Output the [x, y] coordinate of the center of the cell containing the given text.  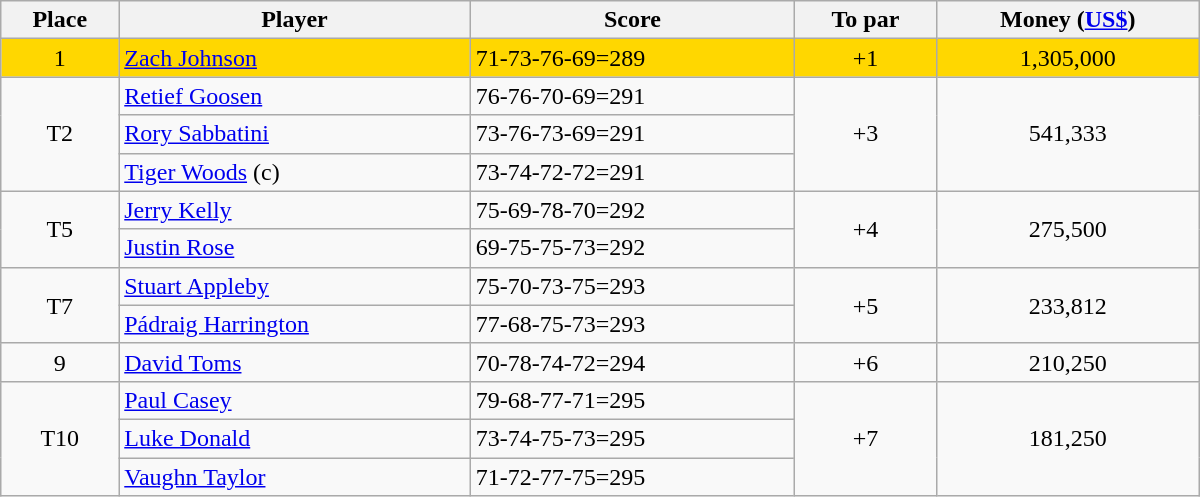
77-68-75-73=293 [632, 324]
Pádraig Harrington [294, 324]
+3 [866, 134]
Zach Johnson [294, 58]
541,333 [1068, 134]
75-69-78-70=292 [632, 210]
Score [632, 20]
T10 [60, 438]
Place [60, 20]
To par [866, 20]
233,812 [1068, 305]
Paul Casey [294, 400]
210,250 [1068, 362]
+6 [866, 362]
Vaughn Taylor [294, 477]
T7 [60, 305]
Justin Rose [294, 248]
79-68-77-71=295 [632, 400]
73-74-72-72=291 [632, 172]
73-76-73-69=291 [632, 134]
+5 [866, 305]
76-76-70-69=291 [632, 96]
Jerry Kelly [294, 210]
+4 [866, 229]
David Toms [294, 362]
T2 [60, 134]
1 [60, 58]
+7 [866, 438]
T5 [60, 229]
69-75-75-73=292 [632, 248]
71-73-76-69=289 [632, 58]
181,250 [1068, 438]
Tiger Woods (c) [294, 172]
Money (US$) [1068, 20]
Retief Goosen [294, 96]
73-74-75-73=295 [632, 438]
Stuart Appleby [294, 286]
71-72-77-75=295 [632, 477]
1,305,000 [1068, 58]
Luke Donald [294, 438]
Rory Sabbatini [294, 134]
9 [60, 362]
275,500 [1068, 229]
Player [294, 20]
+1 [866, 58]
75-70-73-75=293 [632, 286]
70-78-74-72=294 [632, 362]
